Find where the given text appears and provide that cell's center as (X, Y) coordinate. 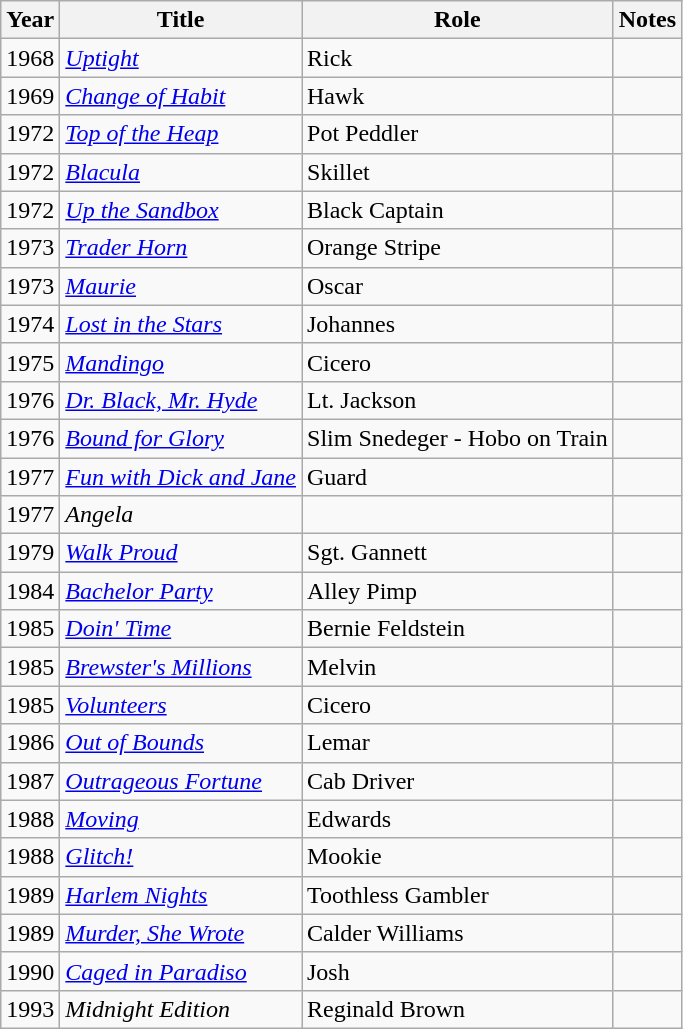
Bernie Feldstein (458, 629)
1974 (30, 324)
1975 (30, 362)
Lt. Jackson (458, 400)
Slim Snedeger - Hobo on Train (458, 438)
Edwards (458, 819)
Uptight (181, 58)
Notes (647, 20)
Maurie (181, 286)
Murder, She Wrote (181, 933)
1987 (30, 781)
Doin' Time (181, 629)
Out of Bounds (181, 743)
Trader Horn (181, 248)
Skillet (458, 172)
Fun with Dick and Jane (181, 477)
Up the Sandbox (181, 210)
Bachelor Party (181, 591)
Outrageous Fortune (181, 781)
Calder Williams (458, 933)
Role (458, 20)
Angela (181, 515)
Melvin (458, 667)
Lost in the Stars (181, 324)
Oscar (458, 286)
Pot Peddler (458, 134)
Top of the Heap (181, 134)
1969 (30, 96)
Blacula (181, 172)
Volunteers (181, 705)
1968 (30, 58)
Black Captain (458, 210)
Title (181, 20)
Alley Pimp (458, 591)
Change of Habit (181, 96)
Josh (458, 971)
1986 (30, 743)
Toothless Gambler (458, 895)
Brewster's Millions (181, 667)
1990 (30, 971)
Rick (458, 58)
Johannes (458, 324)
Mandingo (181, 362)
Dr. Black, Mr. Hyde (181, 400)
Reginald Brown (458, 1009)
Cab Driver (458, 781)
1984 (30, 591)
Harlem Nights (181, 895)
Midnight Edition (181, 1009)
Hawk (458, 96)
Sgt. Gannett (458, 553)
Lemar (458, 743)
Guard (458, 477)
Bound for Glory (181, 438)
Caged in Paradiso (181, 971)
Year (30, 20)
1979 (30, 553)
1993 (30, 1009)
Mookie (458, 857)
Moving (181, 819)
Walk Proud (181, 553)
Orange Stripe (458, 248)
Glitch! (181, 857)
